Identify which cell holds the provided text, then report its [x, y] central coordinate. 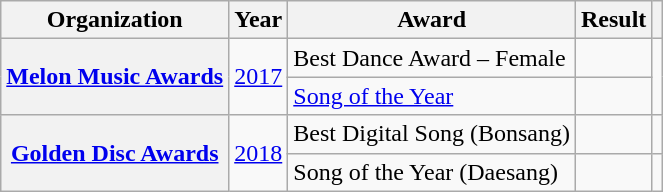
Golden Disc Awards [115, 153]
Year [258, 20]
Best Digital Song (Bonsang) [432, 134]
Best Dance Award – Female [432, 58]
Song of the Year (Daesang) [432, 172]
2018 [258, 153]
Organization [115, 20]
Award [432, 20]
Melon Music Awards [115, 77]
Result [613, 20]
2017 [258, 77]
Song of the Year [432, 96]
